For the text-containing cell, return its midpoint in [X, Y] coordinate format. 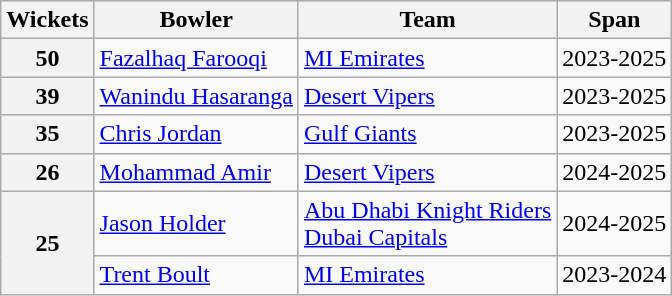
Trent Boult [196, 275]
26 [48, 172]
Gulf Giants [427, 134]
Fazalhaq Farooqi [196, 58]
Abu Dhabi Knight RidersDubai Capitals [427, 224]
50 [48, 58]
Mohammad Amir [196, 172]
39 [48, 96]
Chris Jordan [196, 134]
Wickets [48, 20]
Span [614, 20]
Team [427, 20]
2023-2024 [614, 275]
Bowler [196, 20]
Jason Holder [196, 224]
Wanindu Hasaranga [196, 96]
25 [48, 242]
35 [48, 134]
